Pinpoint the cell where the given text exists, returning its (x, y) midpoint coordinate. 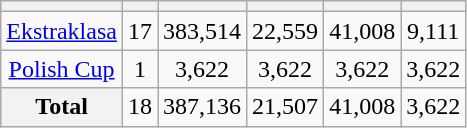
Ekstraklasa (62, 31)
Polish Cup (62, 69)
21,507 (286, 107)
17 (140, 31)
1 (140, 69)
9,111 (434, 31)
383,514 (202, 31)
387,136 (202, 107)
18 (140, 107)
22,559 (286, 31)
Total (62, 107)
